Locate the cell with the specified text and output its (x, y) center coordinate. 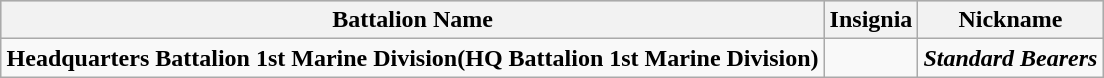
Headquarters Battalion 1st Marine Division(HQ Battalion 1st Marine Division) (412, 58)
Nickname (1010, 20)
Insignia (871, 20)
Standard Bearers (1010, 58)
Battalion Name (412, 20)
